Return the [x, y] coordinate for the center point of the cell that contains the specified text.  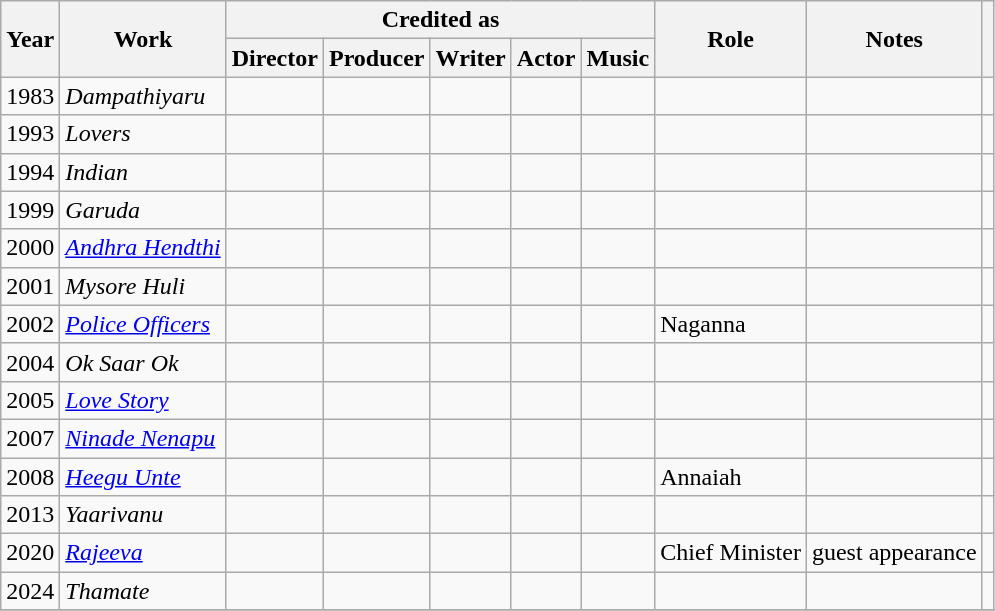
Work [143, 39]
Love Story [143, 400]
1993 [30, 134]
Producer [376, 58]
2007 [30, 438]
Garuda [143, 210]
Year [30, 39]
2024 [30, 591]
1994 [30, 172]
Rajeeva [143, 553]
2000 [30, 248]
Dampathiyaru [143, 96]
Music [618, 58]
Yaarivanu [143, 515]
2020 [30, 553]
Heegu Unte [143, 477]
Indian [143, 172]
2002 [30, 324]
Ninade Nenapu [143, 438]
2008 [30, 477]
2013 [30, 515]
Chief Minister [731, 553]
Director [274, 58]
Thamate [143, 591]
2005 [30, 400]
1983 [30, 96]
Role [731, 39]
Police Officers [143, 324]
Andhra Hendthi [143, 248]
2001 [30, 286]
Notes [894, 39]
Writer [470, 58]
Ok Saar Ok [143, 362]
2004 [30, 362]
Lovers [143, 134]
Naganna [731, 324]
Credited as [440, 20]
1999 [30, 210]
Actor [546, 58]
guest appearance [894, 553]
Annaiah [731, 477]
Mysore Huli [143, 286]
